Output the (x, y) coordinate of the center of the cell containing the given text.  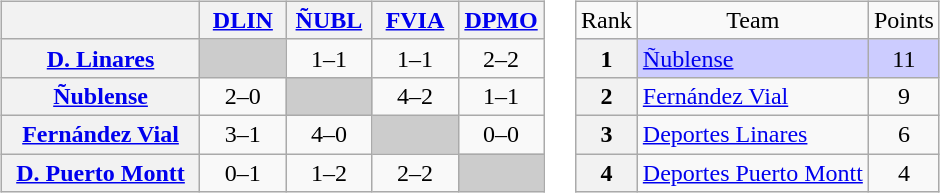
6 (904, 134)
Deportes Linares (752, 134)
11 (904, 58)
D. Puerto Montt (100, 173)
ÑUBL (329, 20)
D. Linares (100, 58)
DPMO (501, 20)
3–1 (243, 134)
Team (752, 20)
Deportes Puerto Montt (752, 173)
9 (904, 96)
3 (607, 134)
DLIN (243, 20)
Points (904, 20)
4–0 (329, 134)
FVIA (415, 20)
0–0 (501, 134)
1 (607, 58)
4–2 (415, 96)
1–2 (329, 173)
2–0 (243, 96)
Rank (607, 20)
0–1 (243, 173)
2 (607, 96)
